Find where the given text appears and provide that cell's center as [x, y] coordinate. 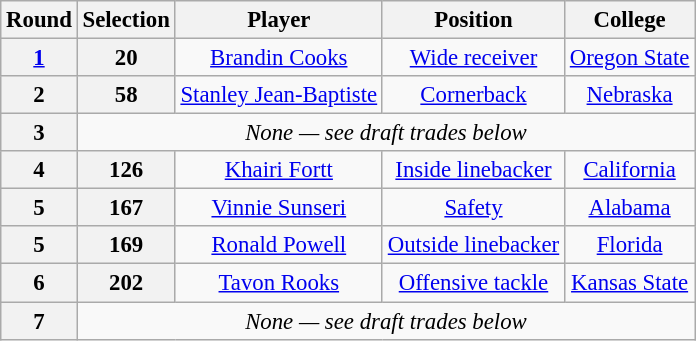
1 [39, 58]
Position [473, 20]
202 [126, 283]
Inside linebacker [473, 170]
Wide receiver [473, 58]
58 [126, 95]
California [630, 170]
Player [278, 20]
3 [39, 133]
Brandin Cooks [278, 58]
2 [39, 95]
Vinnie Sunseri [278, 208]
College [630, 20]
Safety [473, 208]
Stanley Jean-Baptiste [278, 95]
Nebraska [630, 95]
Alabama [630, 208]
Outside linebacker [473, 245]
Florida [630, 245]
167 [126, 208]
Kansas State [630, 283]
6 [39, 283]
Round [39, 20]
Cornerback [473, 95]
169 [126, 245]
Offensive tackle [473, 283]
126 [126, 170]
Selection [126, 20]
Oregon State [630, 58]
Tavon Rooks [278, 283]
20 [126, 58]
Khairi Fortt [278, 170]
7 [39, 321]
4 [39, 170]
Ronald Powell [278, 245]
